Determine the (X, Y) coordinate at the center of the cell enclosing the given text.  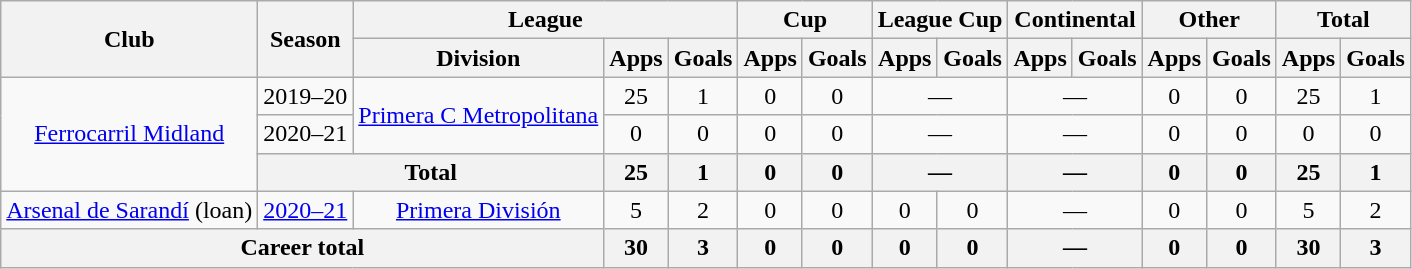
Cup (805, 20)
Arsenal de Sarandí (loan) (130, 210)
Division (478, 58)
Primera C Metropolitana (478, 115)
Season (306, 39)
League Cup (940, 20)
Continental (1075, 20)
Club (130, 39)
Ferrocarril Midland (130, 134)
2019–20 (306, 96)
League (546, 20)
Other (1209, 20)
Primera División (478, 210)
Career total (302, 248)
